Return [x, y] of the center of cell containing provided text 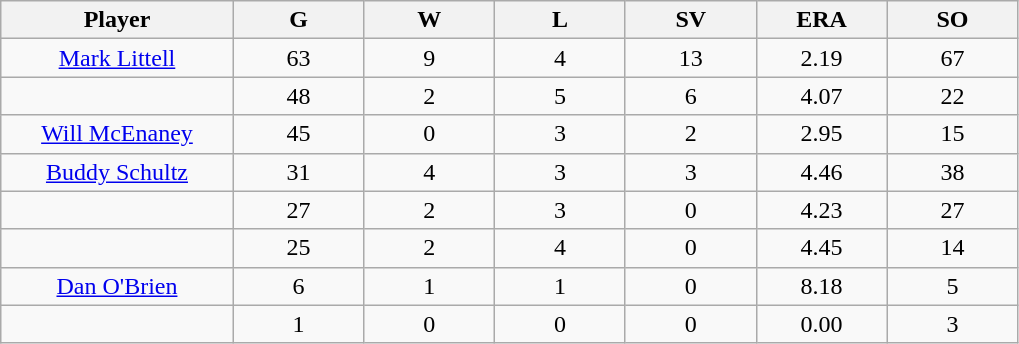
4.46 [822, 172]
4.23 [822, 210]
Player [117, 20]
2.95 [822, 134]
Will McEnaney [117, 134]
45 [298, 134]
8.18 [822, 286]
SV [690, 20]
2.19 [822, 58]
67 [952, 58]
Buddy Schultz [117, 172]
15 [952, 134]
0.00 [822, 324]
13 [690, 58]
38 [952, 172]
9 [430, 58]
31 [298, 172]
SO [952, 20]
63 [298, 58]
25 [298, 248]
L [560, 20]
ERA [822, 20]
4.07 [822, 96]
14 [952, 248]
Mark Littell [117, 58]
22 [952, 96]
4.45 [822, 248]
48 [298, 96]
W [430, 20]
G [298, 20]
Dan O'Brien [117, 286]
